Find where the given text appears and provide that cell's center as (X, Y) coordinate. 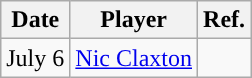
Nic Claxton (134, 58)
Player (134, 20)
Date (36, 20)
Ref. (224, 20)
July 6 (36, 58)
